Scan for the cell matching the given text and deliver its (x, y) coordinate at center. 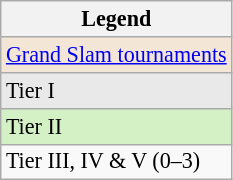
Tier II (116, 126)
Tier III, IV & V (0–3) (116, 162)
Grand Slam tournaments (116, 54)
Tier I (116, 90)
Legend (116, 18)
